Find where the given text appears and provide that cell's center as [X, Y] coordinate. 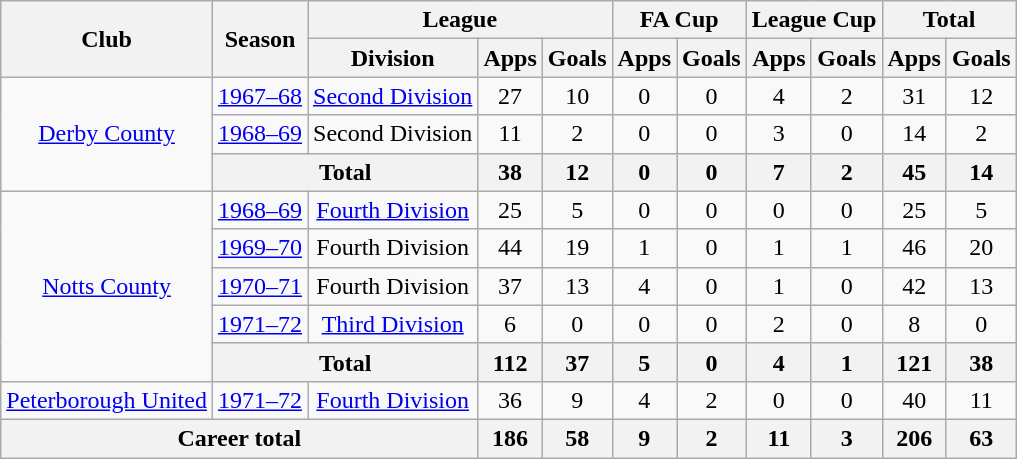
186 [510, 438]
Third Division [393, 324]
44 [510, 248]
36 [510, 400]
31 [914, 96]
6 [510, 324]
Season [260, 39]
112 [510, 362]
45 [914, 172]
8 [914, 324]
40 [914, 400]
FA Cup [679, 20]
League Cup [814, 20]
20 [981, 248]
Division [393, 58]
27 [510, 96]
121 [914, 362]
Career total [240, 438]
10 [577, 96]
42 [914, 286]
1967–68 [260, 96]
19 [577, 248]
Notts County [107, 286]
Club [107, 39]
58 [577, 438]
Peterborough United [107, 400]
League [460, 20]
206 [914, 438]
46 [914, 248]
63 [981, 438]
7 [778, 172]
1969–70 [260, 248]
Derby County [107, 134]
1970–71 [260, 286]
